Provide the [x, y] coordinate of the cell's center where the given text is located.  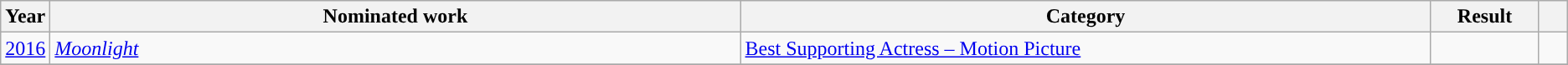
Category [1086, 17]
Year [25, 17]
Best Supporting Actress – Motion Picture [1086, 48]
Result [1484, 17]
Nominated work [395, 17]
Moonlight [395, 48]
2016 [25, 48]
